Return (x, y) of the center of cell containing provided text 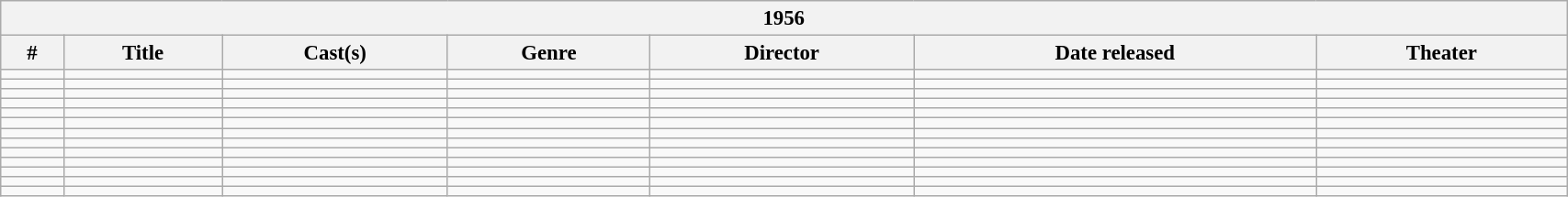
Date released (1115, 53)
Cast(s) (334, 53)
1956 (784, 18)
Director (783, 53)
# (32, 53)
Title (143, 53)
Theater (1442, 53)
Genre (548, 53)
